From the cell containing the given text, extract its center point as [x, y] coordinate. 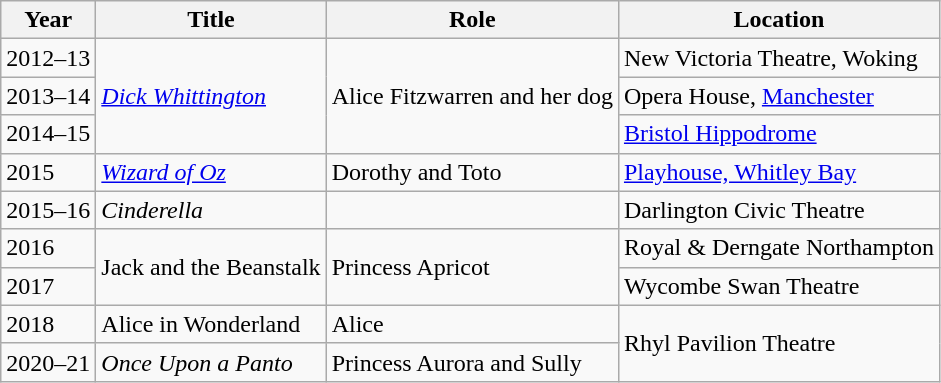
Royal & Derngate Northampton [778, 248]
Year [48, 20]
Princess Apricot [472, 267]
2018 [48, 324]
2015–16 [48, 210]
Darlington Civic Theatre [778, 210]
2013–14 [48, 96]
Location [778, 20]
Title [211, 20]
Once Upon a Panto [211, 362]
Alice [472, 324]
Playhouse, Whitley Bay [778, 172]
Bristol Hippodrome [778, 134]
Opera House, Manchester [778, 96]
Alice in Wonderland [211, 324]
2020–21 [48, 362]
Cinderella [211, 210]
2017 [48, 286]
Role [472, 20]
Rhyl Pavilion Theatre [778, 343]
2015 [48, 172]
2012–13 [48, 58]
Wizard of Oz [211, 172]
Dick Whittington [211, 96]
2016 [48, 248]
Wycombe Swan Theatre [778, 286]
Jack and the Beanstalk [211, 267]
Dorothy and Toto [472, 172]
Princess Aurora and Sully [472, 362]
New Victoria Theatre, Woking [778, 58]
2014–15 [48, 134]
Alice Fitzwarren and her dog [472, 96]
